Return the [X, Y] coordinate for the center point of the cell that contains the specified text.  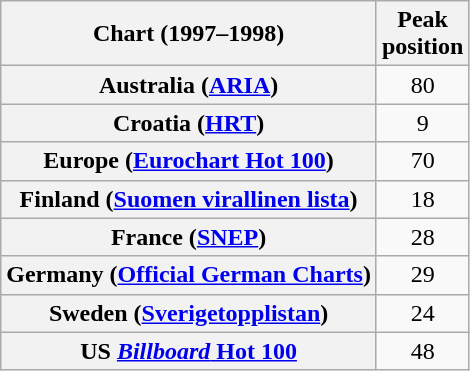
48 [422, 351]
Peakposition [422, 34]
70 [422, 161]
Chart (1997–1998) [189, 34]
Finland (Suomen virallinen lista) [189, 199]
Sweden (Sverigetopplistan) [189, 313]
18 [422, 199]
80 [422, 85]
Germany (Official German Charts) [189, 275]
Croatia (HRT) [189, 123]
29 [422, 275]
France (SNEP) [189, 237]
Europe (Eurochart Hot 100) [189, 161]
Australia (ARIA) [189, 85]
US Billboard Hot 100 [189, 351]
24 [422, 313]
9 [422, 123]
28 [422, 237]
